For the text-containing cell, return its midpoint in [X, Y] coordinate format. 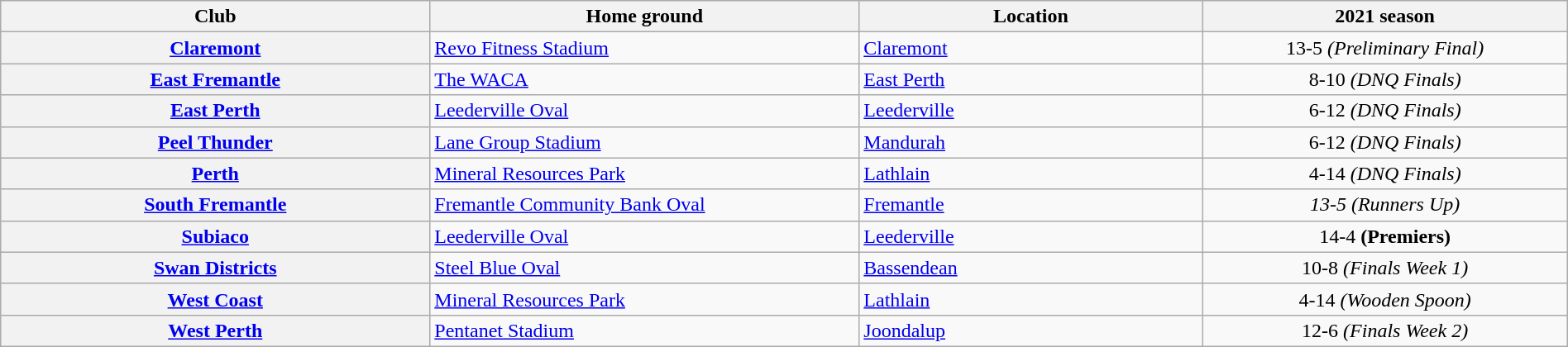
Home ground [645, 17]
Steel Blue Oval [645, 268]
Club [215, 17]
Revo Fitness Stadium [645, 48]
14-4 (Premiers) [1384, 236]
Mandurah [1030, 142]
2021 season [1384, 17]
Fremantle [1030, 205]
4-14 (Wooden Spoon) [1384, 299]
10-8 (Finals Week 1) [1384, 268]
13-5 (Runners Up) [1384, 205]
8-10 (DNQ Finals) [1384, 79]
Location [1030, 17]
Swan Districts [215, 268]
Peel Thunder [215, 142]
Bassendean [1030, 268]
Pentanet Stadium [645, 330]
West Coast [215, 299]
Lane Group Stadium [645, 142]
West Perth [215, 330]
Subiaco [215, 236]
12-6 (Finals Week 2) [1384, 330]
Fremantle Community Bank Oval [645, 205]
4-14 (DNQ Finals) [1384, 173]
Joondalup [1030, 330]
Perth [215, 173]
The WACA [645, 79]
South Fremantle [215, 205]
East Fremantle [215, 79]
13-5 (Preliminary Final) [1384, 48]
